Return the (x, y) coordinate for the center point of the cell that contains the specified text.  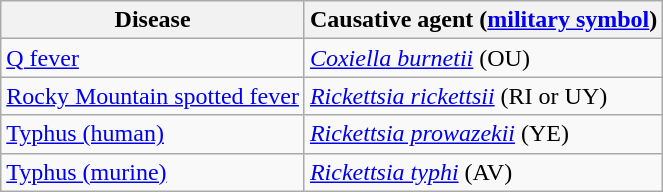
Causative agent (military symbol) (483, 20)
Typhus (human) (153, 134)
Coxiella burnetii (OU) (483, 58)
Disease (153, 20)
Rickettsia typhi (AV) (483, 172)
Q fever (153, 58)
Typhus (murine) (153, 172)
Rocky Mountain spotted fever (153, 96)
Rickettsia rickettsii (RI or UY) (483, 96)
Rickettsia prowazekii (YE) (483, 134)
